Output the [X, Y] coordinate of the center of the cell containing the given text.  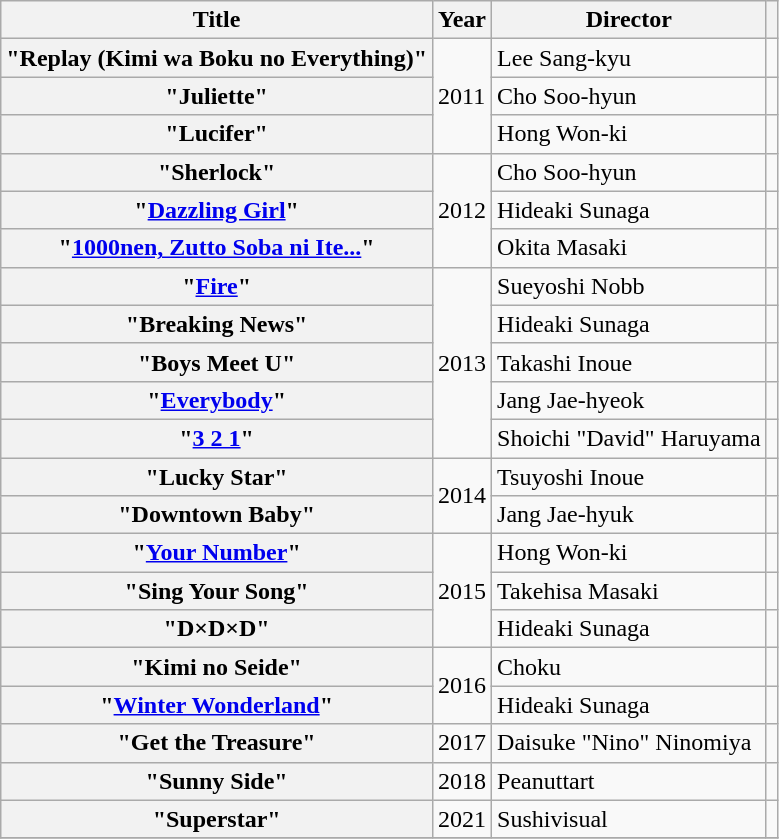
2018 [462, 781]
2011 [462, 96]
"Boys Meet U" [217, 362]
"Lucifer" [217, 134]
"Everybody" [217, 400]
"Sherlock" [217, 172]
Takashi Inoue [630, 362]
Year [462, 20]
Sueyoshi Nobb [630, 286]
"Sing Your Song" [217, 591]
"Lucky Star" [217, 477]
"Fire" [217, 286]
2017 [462, 743]
Tsuyoshi Inoue [630, 477]
Sushivisual [630, 819]
"Dazzling Girl" [217, 210]
Jang Jae-hyuk [630, 515]
2016 [462, 686]
"Sunny Side" [217, 781]
2015 [462, 591]
Choku [630, 667]
Okita Masaki [630, 248]
Jang Jae-hyeok [630, 400]
Shoichi "David" Haruyama [630, 438]
"Breaking News" [217, 324]
"Kimi no Seide" [217, 667]
"Downtown Baby" [217, 515]
2013 [462, 362]
"Juliette" [217, 96]
"Replay (Kimi wa Boku no Everything)" [217, 58]
"D×D×D" [217, 629]
2021 [462, 819]
"Superstar" [217, 819]
Takehisa Masaki [630, 591]
"1000nen, Zutto Soba ni Ite..." [217, 248]
2012 [462, 210]
Lee Sang-kyu [630, 58]
"3 2 1" [217, 438]
"Get the Treasure" [217, 743]
Peanuttart [630, 781]
"Winter Wonderland" [217, 705]
Title [217, 20]
Daisuke "Nino" Ninomiya [630, 743]
2014 [462, 496]
Director [630, 20]
"Your Number" [217, 553]
